Capture the cell that displays the provided text and extract its (x, y) central coordinate. 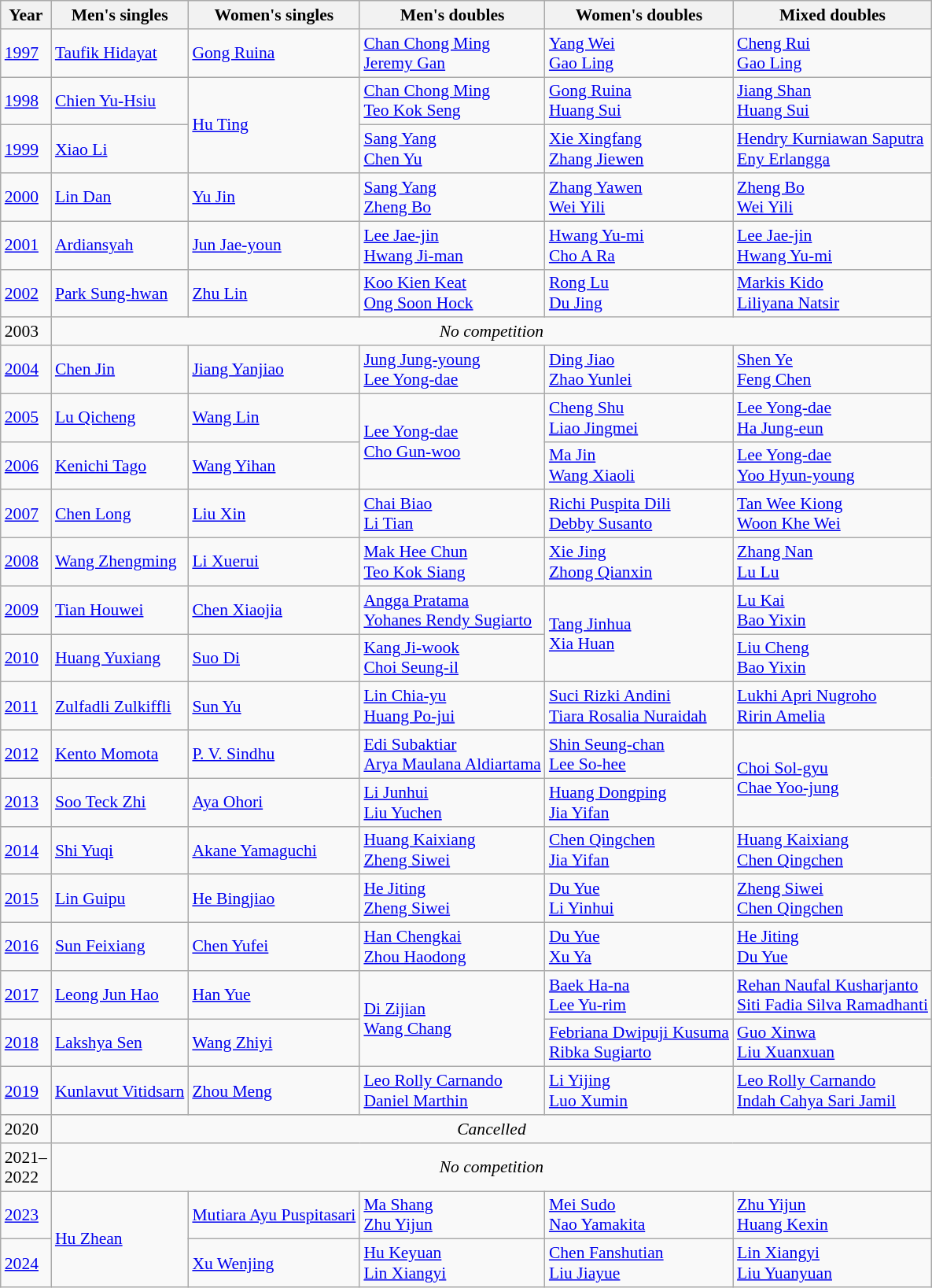
Chen Long (120, 515)
Febriana Dwipuji Kusuma Ribka Sugiarto (639, 1043)
2007 (26, 515)
Lee Yong-dae Ha Jung-eun (832, 417)
1998 (26, 101)
He Jiting Du Yue (832, 947)
Tan Wee Kiong Woon Khe Wei (832, 515)
Jung Jung-young Lee Yong-dae (452, 370)
Lu Kai Bao Yixin (832, 611)
Ma Shang Zhu Yijun (452, 1215)
Kenichi Tago (120, 466)
Rehan Naufal Kusharjanto Siti Fadia Silva Ramadhanti (832, 995)
Guo Xinwa Liu Xuanxuan (832, 1043)
Zhang Nan Lu Lu (832, 562)
Mei Sudo Nao Yamakita (639, 1215)
Du Yue Xu Ya (639, 947)
Liu Cheng Bao Yixin (832, 658)
Kang Ji-wook Choi Seung-il (452, 658)
He Jiting Zheng Siwei (452, 899)
Xie Jing Zhong Qianxin (639, 562)
Huang Kaixiang Zheng Siwei (452, 850)
Chen Fanshutian Liu Jiayue (639, 1264)
2012 (26, 754)
Angga Pratama Yohanes Rendy Sugiarto (452, 611)
2019 (26, 1091)
Gong Ruina (274, 54)
Kunlavut Vitidsarn (120, 1091)
Zheng Bo Wei Yili (832, 197)
Richi Puspita Dili Debby Susanto (639, 515)
Wang Lin (274, 417)
Cheng Rui Gao Ling (832, 54)
Hu Keyuan Lin Xiangyi (452, 1264)
Choi Sol-gyu Chae Yoo-jung (832, 778)
Lee Jae-jin Hwang Yu-mi (832, 245)
2000 (26, 197)
Akane Yamaguchi (274, 850)
Wang Zhengming (120, 562)
Women's doubles (639, 15)
2011 (26, 707)
Yu Jin (274, 197)
2002 (26, 293)
2018 (26, 1043)
Cancelled (492, 1129)
Lee Yong-dae Yoo Hyun-young (832, 466)
Hu Ting (274, 125)
Leo Rolly Carnando Daniel Marthin (452, 1091)
2010 (26, 658)
Du Yue Li Yinhui (639, 899)
Shin Seung-chan Lee So-hee (639, 754)
2003 (26, 332)
Li Yijing Luo Xumin (639, 1091)
Han Chengkai Zhou Haodong (452, 947)
2014 (26, 850)
Jun Jae-youn (274, 245)
Lu Qicheng (120, 417)
2009 (26, 611)
Huang Dongping Jia Yifan (639, 803)
Kento Momota (120, 754)
Huang Kaixiang Chen Qingchen (832, 850)
Xu Wenjing (274, 1264)
2008 (26, 562)
Chen Qingchen Jia Yifan (639, 850)
Sun Feixiang (120, 947)
Li Xuerui (274, 562)
Markis Kido Liliyana Natsir (832, 293)
Women's singles (274, 15)
Lakshya Sen (120, 1043)
Suo Di (274, 658)
Ding Jiao Zhao Yunlei (639, 370)
Taufik Hidayat (120, 54)
Han Yue (274, 995)
Shen Ye Feng Chen (832, 370)
Men's doubles (452, 15)
Chien Yu-Hsiu (120, 101)
Tian Houwei (120, 611)
Zheng Siwei Chen Qingchen (832, 899)
2023 (26, 1215)
2024 (26, 1264)
Ma Jin Wang Xiaoli (639, 466)
Zulfadli Zulkiffli (120, 707)
Soo Teck Zhi (120, 803)
Tang Jinhua Xia Huan (639, 634)
Xie Xingfang Zhang Jiewen (639, 149)
Zhu Lin (274, 293)
Sang Yang Chen Yu (452, 149)
1999 (26, 149)
Mak Hee Chun Teo Kok Siang (452, 562)
Mutiara Ayu Puspitasari (274, 1215)
Hendry Kurniawan Saputra Eny Erlangga (832, 149)
He Bingjiao (274, 899)
Aya Ohori (274, 803)
Lin Dan (120, 197)
Wang Zhiyi (274, 1043)
Chan Chong Ming Jeremy Gan (452, 54)
Liu Xin (274, 515)
2021–2022 (26, 1168)
Suci Rizki Andini Tiara Rosalia Nuraidah (639, 707)
Chan Chong Ming Teo Kok Seng (452, 101)
Chen Jin (120, 370)
Lin Chia-yu Huang Po-jui (452, 707)
Chen Xiaojia (274, 611)
Wang Yihan (274, 466)
2020 (26, 1129)
Mixed doubles (832, 15)
Zhou Meng (274, 1091)
Jiang Yanjiao (274, 370)
Hwang Yu-mi Cho A Ra (639, 245)
Lin Guipu (120, 899)
Park Sung-hwan (120, 293)
Lin Xiangyi Liu Yuanyuan (832, 1264)
2017 (26, 995)
2005 (26, 417)
Sun Yu (274, 707)
Zhang Yawen Wei Yili (639, 197)
Di Zijian Wang Chang (452, 1019)
Leong Jun Hao (120, 995)
Koo Kien Keat Ong Soon Hock (452, 293)
Jiang Shan Huang Sui (832, 101)
Xiao Li (120, 149)
Chen Yufei (274, 947)
Lukhi Apri Nugroho Ririn Amelia (832, 707)
Hu Zhean (120, 1239)
Shi Yuqi (120, 850)
Lee Jae-jin Hwang Ji-man (452, 245)
Li Junhui Liu Yuchen (452, 803)
2004 (26, 370)
Leo Rolly Carnando Indah Cahya Sari Jamil (832, 1091)
Cheng Shu Liao Jingmei (639, 417)
Rong Lu Du Jing (639, 293)
2015 (26, 899)
Zhu Yijun Huang Kexin (832, 1215)
Yang Wei Gao Ling (639, 54)
Edi Subaktiar Arya Maulana Aldiartama (452, 754)
Ardiansyah (120, 245)
Gong Ruina Huang Sui (639, 101)
Baek Ha-na Lee Yu-rim (639, 995)
Lee Yong-dae Cho Gun-woo (452, 441)
Sang Yang Zheng Bo (452, 197)
Men's singles (120, 15)
Year (26, 15)
1997 (26, 54)
2006 (26, 466)
2013 (26, 803)
Huang Yuxiang (120, 658)
Chai Biao Li Tian (452, 515)
2016 (26, 947)
2001 (26, 245)
P. V. Sindhu (274, 754)
